Provide the [x, y] coordinate of the cell's center where the given text is located.  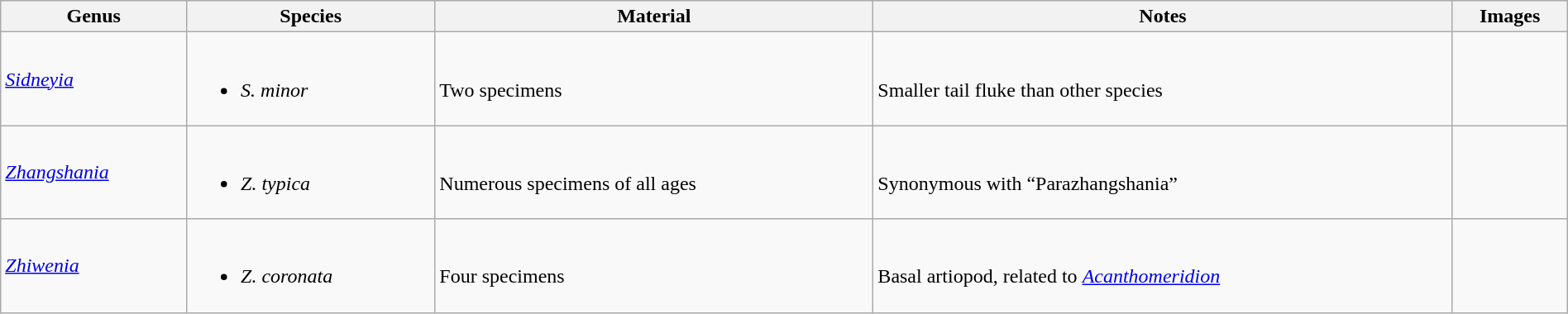
Smaller tail fluke than other species [1163, 79]
Material [654, 17]
Four specimens [654, 266]
Genus [94, 17]
Zhiwenia [94, 266]
Basal artiopod, related to Acanthomeridion [1163, 266]
Zhangshania [94, 172]
Notes [1163, 17]
Synonymous with “Parazhangshania” [1163, 172]
Z. coronata [311, 266]
S. minor [311, 79]
Images [1510, 17]
Z. typica [311, 172]
Numerous specimens of all ages [654, 172]
Sidneyia [94, 79]
Species [311, 17]
Two specimens [654, 79]
